From the cell containing the given text, extract its center point as [X, Y] coordinate. 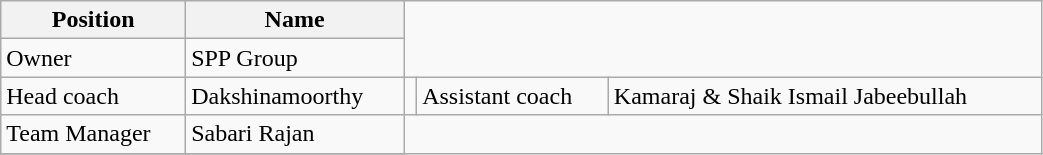
Position [94, 20]
Sabari Rajan [295, 134]
Assistant coach [513, 96]
Name [295, 20]
Owner [94, 58]
SPP Group [295, 58]
Kamaraj & Shaik Ismail Jabeebullah [825, 96]
Head coach [94, 96]
Team Manager [94, 134]
Dakshinamoorthy [295, 96]
